Detect which cell encompasses the target text, then output its (x, y) center coordinate. 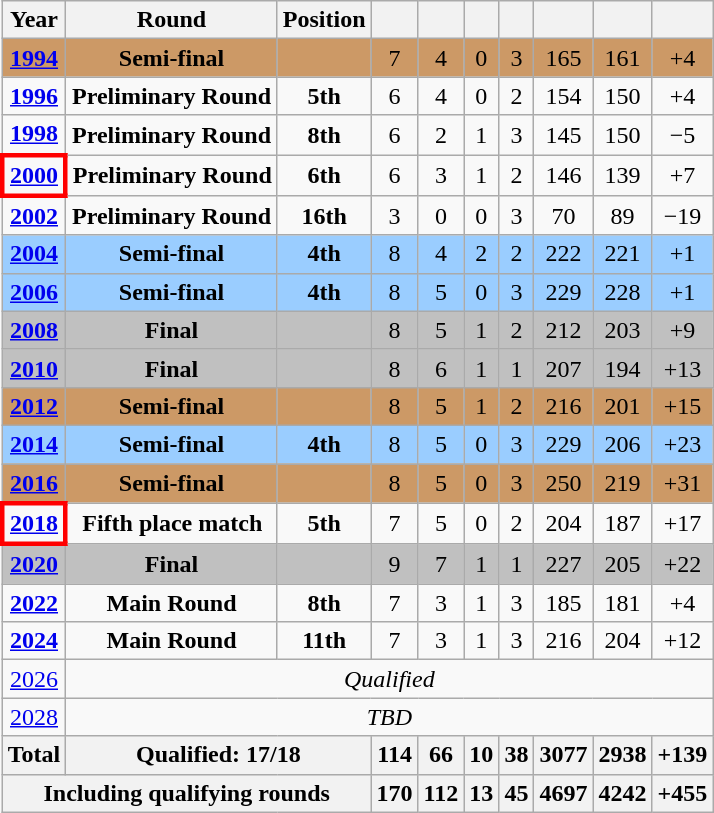
185 (564, 603)
4242 (622, 793)
146 (564, 174)
2012 (34, 406)
2022 (34, 603)
TBD (390, 717)
227 (564, 564)
2028 (34, 717)
145 (564, 135)
+23 (682, 444)
2002 (34, 216)
Qualified (390, 679)
89 (622, 216)
222 (564, 254)
+22 (682, 564)
112 (441, 793)
2020 (34, 564)
38 (516, 755)
10 (482, 755)
1996 (34, 96)
+12 (682, 641)
+17 (682, 524)
201 (622, 406)
250 (564, 484)
221 (622, 254)
165 (564, 58)
194 (622, 368)
6th (324, 174)
161 (622, 58)
9 (394, 564)
45 (516, 793)
181 (622, 603)
+7 (682, 174)
2010 (34, 368)
+15 (682, 406)
207 (564, 368)
−19 (682, 216)
+13 (682, 368)
66 (441, 755)
Qualified: 17/18 (218, 755)
+9 (682, 330)
2000 (34, 174)
4697 (564, 793)
228 (622, 292)
1994 (34, 58)
170 (394, 793)
2026 (34, 679)
2938 (622, 755)
2018 (34, 524)
−5 (682, 135)
2006 (34, 292)
Position (324, 20)
Fifth place match (172, 524)
3077 (564, 755)
2024 (34, 641)
Year (34, 20)
1998 (34, 135)
70 (564, 216)
+139 (682, 755)
203 (622, 330)
13 (482, 793)
139 (622, 174)
Total (34, 755)
Including qualifying rounds (186, 793)
Round (172, 20)
205 (622, 564)
2016 (34, 484)
+31 (682, 484)
114 (394, 755)
+455 (682, 793)
2014 (34, 444)
219 (622, 484)
2008 (34, 330)
154 (564, 96)
16th (324, 216)
2004 (34, 254)
212 (564, 330)
206 (622, 444)
187 (622, 524)
11th (324, 641)
